Output the (x, y) coordinate of the center of the cell containing the given text.  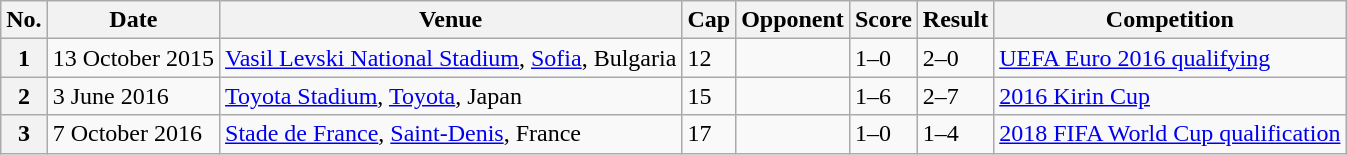
7 October 2016 (133, 134)
3 June 2016 (133, 96)
2018 FIFA World Cup qualification (1170, 134)
1–4 (955, 134)
Cap (709, 20)
UEFA Euro 2016 qualifying (1170, 58)
3 (24, 134)
Toyota Stadium, Toyota, Japan (451, 96)
2–0 (955, 58)
Competition (1170, 20)
Opponent (793, 20)
13 October 2015 (133, 58)
2–7 (955, 96)
Score (883, 20)
1–6 (883, 96)
Stade de France, Saint-Denis, France (451, 134)
12 (709, 58)
15 (709, 96)
No. (24, 20)
2 (24, 96)
1 (24, 58)
17 (709, 134)
Result (955, 20)
Date (133, 20)
Vasil Levski National Stadium, Sofia, Bulgaria (451, 58)
Venue (451, 20)
2016 Kirin Cup (1170, 96)
